Scan for the cell matching the given text and deliver its (X, Y) coordinate at center. 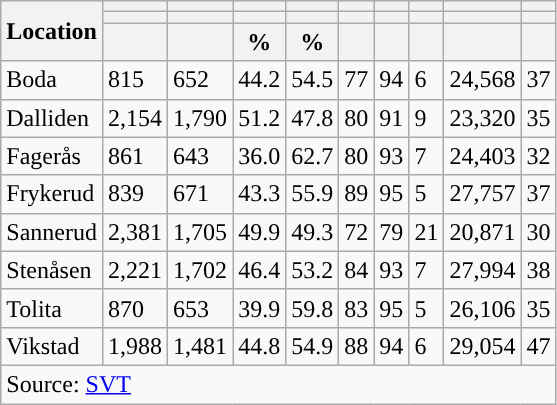
20,871 (482, 232)
30 (538, 232)
43.3 (260, 194)
47 (538, 346)
671 (200, 194)
89 (356, 194)
Dalliden (52, 118)
1,790 (200, 118)
861 (134, 156)
54.9 (312, 346)
44.2 (260, 80)
55.9 (312, 194)
653 (200, 308)
59.8 (312, 308)
44.8 (260, 346)
84 (356, 270)
1,702 (200, 270)
49.9 (260, 232)
24,403 (482, 156)
815 (134, 80)
83 (356, 308)
1,988 (134, 346)
Tolita (52, 308)
62.7 (312, 156)
9 (426, 118)
72 (356, 232)
32 (538, 156)
51.2 (260, 118)
23,320 (482, 118)
21 (426, 232)
46.4 (260, 270)
2,154 (134, 118)
77 (356, 80)
79 (392, 232)
Stenåsen (52, 270)
Fagerås (52, 156)
24,568 (482, 80)
839 (134, 194)
36.0 (260, 156)
Vikstad (52, 346)
652 (200, 80)
2,381 (134, 232)
Boda (52, 80)
27,994 (482, 270)
27,757 (482, 194)
2,221 (134, 270)
1,705 (200, 232)
47.8 (312, 118)
49.3 (312, 232)
Location (52, 31)
38 (538, 270)
643 (200, 156)
Frykerud (52, 194)
Source: SVT (278, 384)
29,054 (482, 346)
91 (392, 118)
54.5 (312, 80)
53.2 (312, 270)
870 (134, 308)
Sannerud (52, 232)
1,481 (200, 346)
26,106 (482, 308)
88 (356, 346)
39.9 (260, 308)
